From the cell containing the given text, extract its center point as (x, y) coordinate. 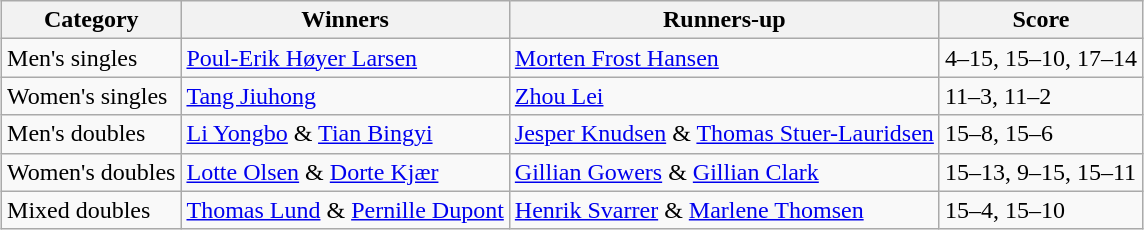
Women's doubles (92, 172)
Li Yongbo & Tian Bingyi (345, 134)
Gillian Gowers & Gillian Clark (724, 172)
Men's singles (92, 58)
15–4, 15–10 (1040, 210)
Score (1040, 20)
Tang Jiuhong (345, 96)
11–3, 11–2 (1040, 96)
Henrik Svarrer & Marlene Thomsen (724, 210)
Lotte Olsen & Dorte Kjær (345, 172)
Runners-up (724, 20)
Thomas Lund & Pernille Dupont (345, 210)
Morten Frost Hansen (724, 58)
Poul-Erik Høyer Larsen (345, 58)
15–13, 9–15, 15–11 (1040, 172)
Women's singles (92, 96)
Mixed doubles (92, 210)
15–8, 15–6 (1040, 134)
Category (92, 20)
4–15, 15–10, 17–14 (1040, 58)
Winners (345, 20)
Jesper Knudsen & Thomas Stuer-Lauridsen (724, 134)
Zhou Lei (724, 96)
Men's doubles (92, 134)
